Search for the cell housing the specified text and yield its [x, y] center coordinate. 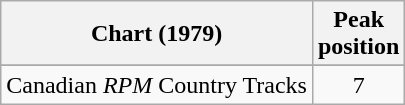
Peakposition [358, 34]
Canadian RPM Country Tracks [157, 85]
Chart (1979) [157, 34]
7 [358, 85]
